Capture the cell that displays the provided text and extract its [X, Y] central coordinate. 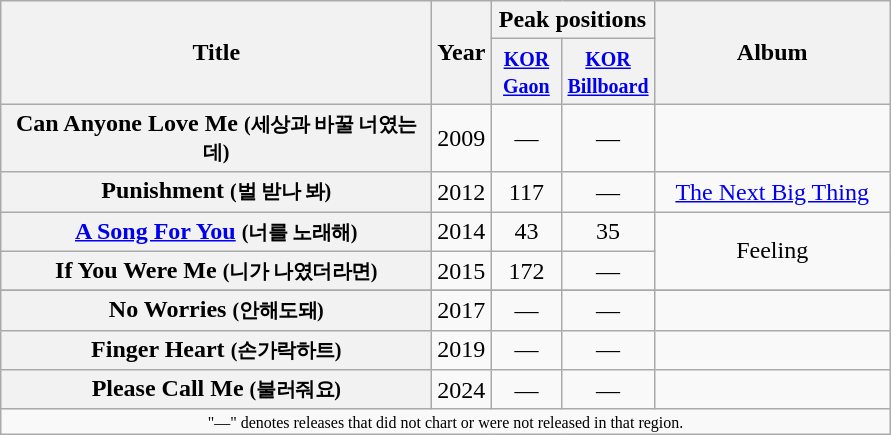
2024 [462, 390]
2017 [462, 311]
Album [772, 52]
35 [608, 232]
Title [216, 52]
A Song For You (너를 노래해) [216, 232]
Finger Heart (손가락하트) [216, 350]
No Worries (안해도돼) [216, 311]
KORBillboard [608, 72]
If You Were Me (니가 나였더라면) [216, 271]
Punishment (벌 받나 봐) [216, 192]
The Next Big Thing [772, 192]
2009 [462, 138]
2019 [462, 350]
Year [462, 52]
2014 [462, 232]
2015 [462, 271]
2012 [462, 192]
172 [526, 271]
KORGaon [526, 72]
Please Call Me (불러줘요) [216, 390]
Peak positions [572, 20]
117 [526, 192]
"—" denotes releases that did not chart or were not released in that region. [446, 421]
Can Anyone Love Me (세상과 바꿀 너였는데) [216, 138]
Feeling [772, 252]
43 [526, 232]
